Extract the (X, Y) coordinate from the center of the cell holding the provided text.  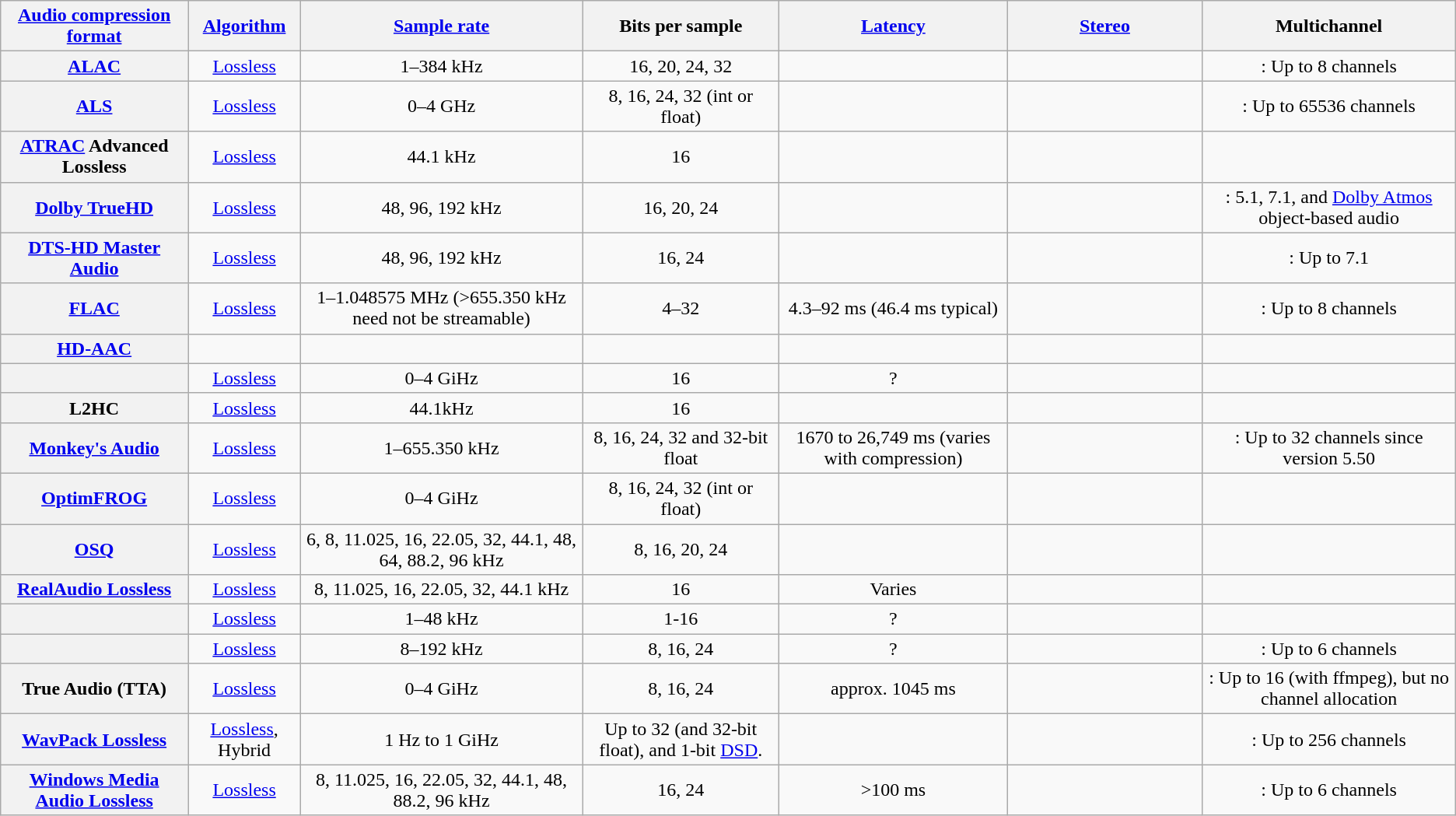
OSQ (95, 549)
Audio compression format (95, 26)
: Up to 7.1 (1328, 258)
ALS (95, 106)
: Up to 16 (with ffmpeg), but no channel allocation (1328, 689)
4–32 (681, 308)
DTS-HD Master Audio (95, 258)
1–384 kHz (442, 66)
: 5.1, 7.1, and Dolby Atmos object-based audio (1328, 207)
Multichannel (1328, 26)
Monkey's Audio (95, 448)
8, 11.025, 16, 22.05, 32, 44.1, 48, 88.2, 96 kHz (442, 790)
1670 to 26,749 ms (varies with compression) (893, 448)
RealAudio Lossless (95, 590)
WavPack Lossless (95, 739)
True Audio (TTA) (95, 689)
: Up to 256 channels (1328, 739)
44.1kHz (442, 408)
Algorithm (244, 26)
0–4 GHz (442, 106)
ATRAC Advanced Lossless (95, 157)
Dolby TrueHD (95, 207)
1–655.350 kHz (442, 448)
8, 16, 20, 24 (681, 549)
ALAC (95, 66)
>100 ms (893, 790)
Latency (893, 26)
Varies (893, 590)
HD-AAC (95, 348)
6, 8, 11.025, 16, 22.05, 32, 44.1, 48, 64, 88.2, 96 kHz (442, 549)
16, 20, 24, 32 (681, 66)
8, 11.025, 16, 22.05, 32, 44.1 kHz (442, 590)
Stereo (1104, 26)
8, 16, 24, 32 and 32-bit float (681, 448)
: Up to 32 channels since version 5.50 (1328, 448)
1 Hz to 1 GiHz (442, 739)
16, 20, 24 (681, 207)
1–48 kHz (442, 619)
Windows Media Audio Lossless (95, 790)
: Up to 65536 channels (1328, 106)
44.1 kHz (442, 157)
8–192 kHz (442, 649)
FLAC (95, 308)
approx. 1045 ms (893, 689)
L2HC (95, 408)
Lossless, Hybrid (244, 739)
4.3–92 ms (46.4 ms typical) (893, 308)
OptimFROG (95, 498)
1-16 (681, 619)
Sample rate (442, 26)
Bits per sample (681, 26)
Up to 32 (and 32-bit float), and 1-bit DSD. (681, 739)
1–1.048575 MHz (>655.350 kHz need not be streamable) (442, 308)
